Find where the given text appears and provide that cell's center as (X, Y) coordinate. 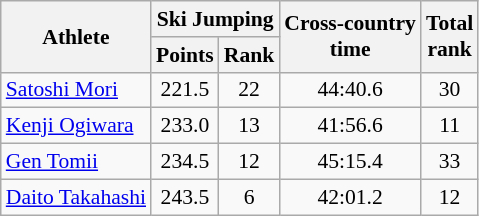
Cross-country time (350, 36)
234.5 (185, 162)
30 (450, 90)
44:40.6 (350, 90)
45:15.4 (350, 162)
Total rank (450, 36)
Daito Takahashi (76, 197)
233.0 (185, 126)
Rank (250, 55)
Points (185, 55)
221.5 (185, 90)
33 (450, 162)
243.5 (185, 197)
11 (450, 126)
Athlete (76, 36)
41:56.6 (350, 126)
Gen Tomii (76, 162)
42:01.2 (350, 197)
13 (250, 126)
Satoshi Mori (76, 90)
Ski Jumping (215, 19)
22 (250, 90)
6 (250, 197)
Kenji Ogiwara (76, 126)
